Pinpoint the cell where the given text exists, returning its [x, y] midpoint coordinate. 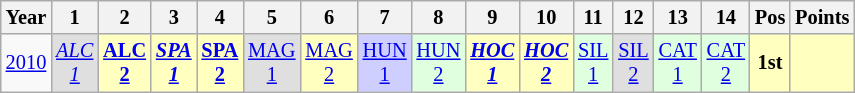
13 [678, 17]
1 [74, 17]
3 [174, 17]
2 [124, 17]
6 [328, 17]
SPA2 [220, 63]
MAG1 [272, 63]
5 [272, 17]
ALC1 [74, 63]
Year [26, 17]
MAG2 [328, 63]
HOC2 [546, 63]
14 [726, 17]
7 [385, 17]
2010 [26, 63]
CAT2 [726, 63]
HUN1 [385, 63]
Points [822, 17]
1st [770, 63]
SIL2 [633, 63]
HOC1 [492, 63]
12 [633, 17]
11 [593, 17]
8 [439, 17]
9 [492, 17]
10 [546, 17]
SIL1 [593, 63]
Pos [770, 17]
CAT1 [678, 63]
ALC2 [124, 63]
SPA1 [174, 63]
4 [220, 17]
HUN2 [439, 63]
